Extract the [X, Y] coordinate from the center of the cell holding the provided text.  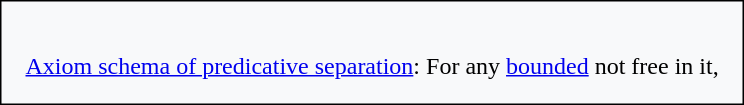
Axiom schema of predicative separation: For any bounded not free in it, [372, 52]
